From the cell containing the given text, extract its center point as (X, Y) coordinate. 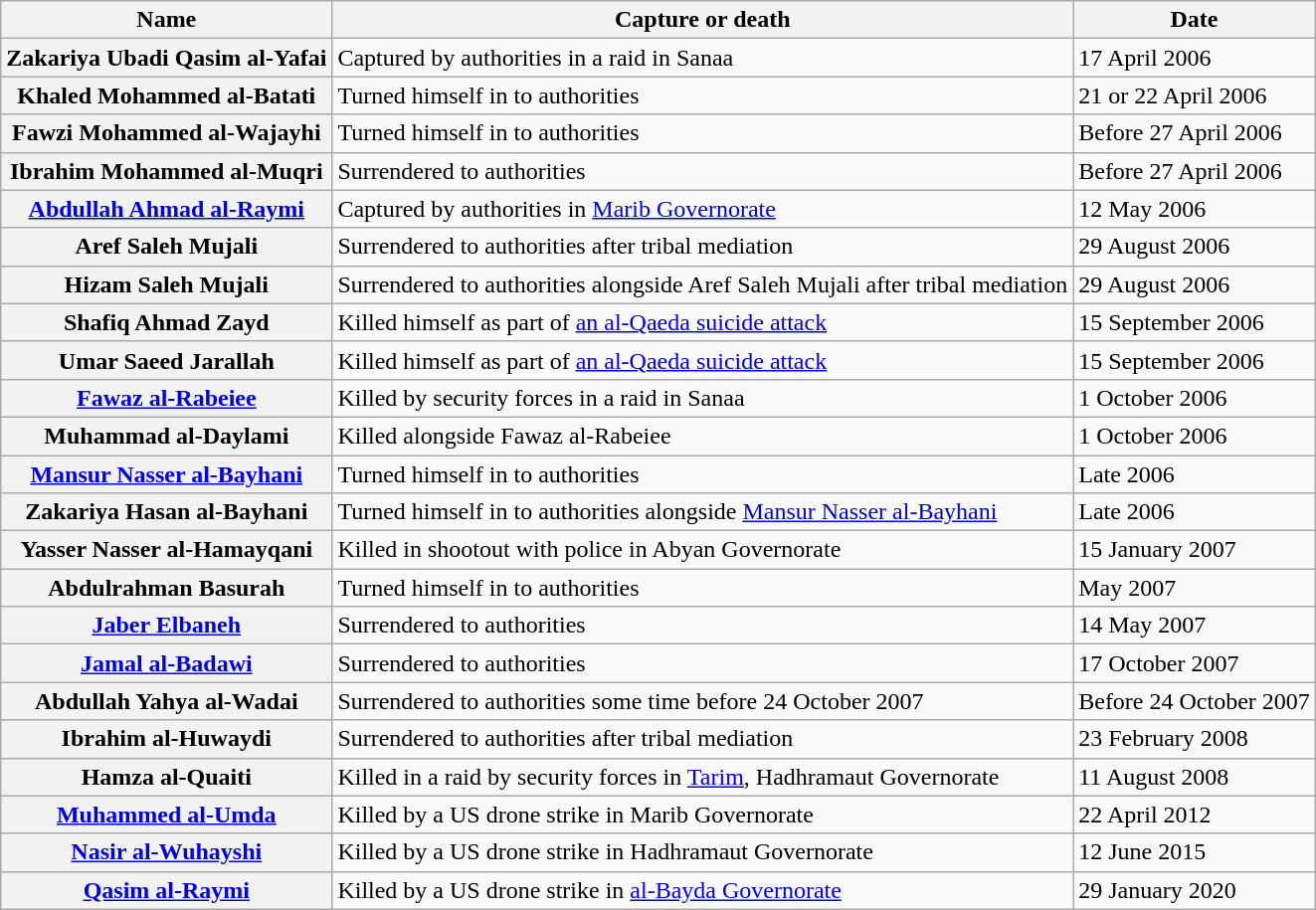
Zakariya Hasan al-Bayhani (167, 512)
May 2007 (1195, 588)
Killed by a US drone strike in al-Bayda Governorate (702, 890)
Surrendered to authorities some time before 24 October 2007 (702, 701)
15 January 2007 (1195, 550)
Fawaz al-Rabeiee (167, 398)
Zakariya Ubadi Qasim al-Yafai (167, 58)
29 January 2020 (1195, 890)
Nasir al-Wuhayshi (167, 852)
Abdullah Yahya al-Wadai (167, 701)
Name (167, 20)
Muhammad al-Daylami (167, 436)
Abdullah Ahmad al-Raymi (167, 209)
Killed alongside Fawaz al-Rabeiee (702, 436)
Captured by authorities in a raid in Sanaa (702, 58)
Killed by a US drone strike in Marib Governorate (702, 815)
17 April 2006 (1195, 58)
Aref Saleh Mujali (167, 247)
Killed by a US drone strike in Hadhramaut Governorate (702, 852)
Ibrahim Mohammed al-Muqri (167, 171)
Jaber Elbaneh (167, 626)
11 August 2008 (1195, 777)
Khaled Mohammed al-Batati (167, 95)
17 October 2007 (1195, 663)
Ibrahim al-Huwaydi (167, 739)
Jamal al-Badawi (167, 663)
Hamza al-Quaiti (167, 777)
Killed by security forces in a raid in Sanaa (702, 398)
Killed in a raid by security forces in Tarim, Hadhramaut Governorate (702, 777)
Date (1195, 20)
21 or 22 April 2006 (1195, 95)
Mansur Nasser al-Bayhani (167, 474)
Muhammed al-Umda (167, 815)
Abdulrahman Basurah (167, 588)
Before 24 October 2007 (1195, 701)
Shafiq Ahmad Zayd (167, 322)
Killed in shootout with police in Abyan Governorate (702, 550)
Yasser Nasser al-Hamayqani (167, 550)
Capture or death (702, 20)
12 May 2006 (1195, 209)
Surrendered to authorities alongside Aref Saleh Mujali after tribal mediation (702, 284)
Qasim al-Raymi (167, 890)
Fawzi Mohammed al-Wajayhi (167, 133)
Captured by authorities in Marib Governorate (702, 209)
Turned himself in to authorities alongside Mansur Nasser al-Bayhani (702, 512)
14 May 2007 (1195, 626)
22 April 2012 (1195, 815)
12 June 2015 (1195, 852)
Hizam Saleh Mujali (167, 284)
Umar Saeed Jarallah (167, 360)
23 February 2008 (1195, 739)
